Return (X, Y) of the center of cell containing provided text 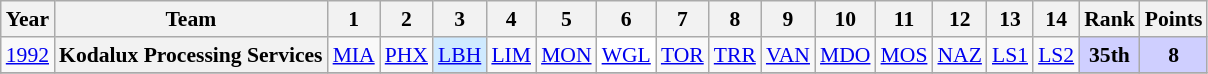
10 (846, 19)
LBH (460, 55)
MIA (354, 55)
NAZ (959, 55)
7 (682, 19)
Kodalux Processing Services (191, 55)
35th (1110, 55)
LS2 (1056, 55)
1992 (28, 55)
1 (354, 19)
LS1 (1010, 55)
11 (904, 19)
VAN (788, 55)
6 (626, 19)
14 (1056, 19)
Team (191, 19)
5 (566, 19)
MDO (846, 55)
TRR (735, 55)
13 (1010, 19)
4 (511, 19)
MOS (904, 55)
9 (788, 19)
12 (959, 19)
TOR (682, 55)
LIM (511, 55)
Points (1174, 19)
MON (566, 55)
Year (28, 19)
2 (406, 19)
PHX (406, 55)
WGL (626, 55)
Rank (1110, 19)
3 (460, 19)
